Search for the cell housing the specified text and yield its (x, y) center coordinate. 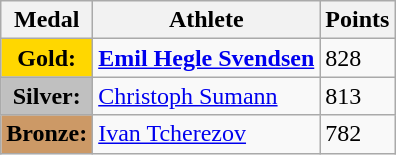
Points (358, 20)
Medal (47, 20)
Emil Hegle Svendsen (206, 58)
782 (358, 134)
Bronze: (47, 134)
Ivan Tcherezov (206, 134)
Athlete (206, 20)
828 (358, 58)
Gold: (47, 58)
Silver: (47, 96)
813 (358, 96)
Christoph Sumann (206, 96)
